For the text-containing cell, return its midpoint in (x, y) coordinate format. 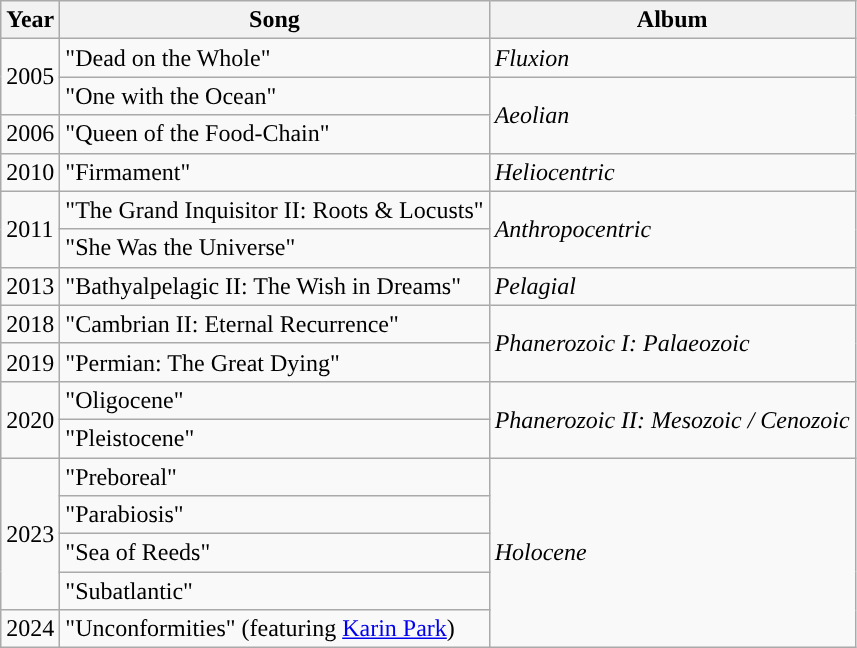
"Oligocene" (274, 400)
"Preboreal" (274, 477)
Phanerozoic I: Palaeozoic (672, 343)
"Unconformities" (featuring Karin Park) (274, 629)
Year (30, 20)
2018 (30, 324)
Pelagial (672, 286)
2006 (30, 134)
Aeolian (672, 115)
Heliocentric (672, 172)
2024 (30, 629)
Phanerozoic II: Mesozoic / Cenozoic (672, 419)
"One with the Ocean" (274, 96)
2023 (30, 534)
Holocene (672, 553)
"She Was the Universe" (274, 248)
Song (274, 20)
Anthropocentric (672, 229)
2019 (30, 362)
2013 (30, 286)
"Parabiosis" (274, 515)
"Dead on the Whole" (274, 58)
2010 (30, 172)
2020 (30, 419)
"Permian: The Great Dying" (274, 362)
Album (672, 20)
2005 (30, 77)
"Queen of the Food-Chain" (274, 134)
"Sea of Reeds" (274, 553)
"Pleistocene" (274, 438)
Fluxion (672, 58)
2011 (30, 229)
"The Grand Inquisitor II: Roots & Locusts" (274, 210)
"Bathyalpelagic II: The Wish in Dreams" (274, 286)
"Cambrian II: Eternal Recurrence" (274, 324)
"Firmament" (274, 172)
"Subatlantic" (274, 591)
